Pinpoint the cell where the given text exists, returning its [X, Y] midpoint coordinate. 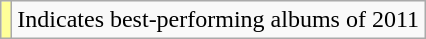
Indicates best-performing albums of 2011 [218, 20]
